Identify which cell holds the provided text, then report its (X, Y) central coordinate. 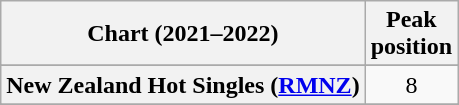
Chart (2021–2022) (183, 34)
Peakposition (411, 34)
New Zealand Hot Singles (RMNZ) (183, 85)
8 (411, 85)
